Detect which cell encompasses the target text, then output its [x, y] center coordinate. 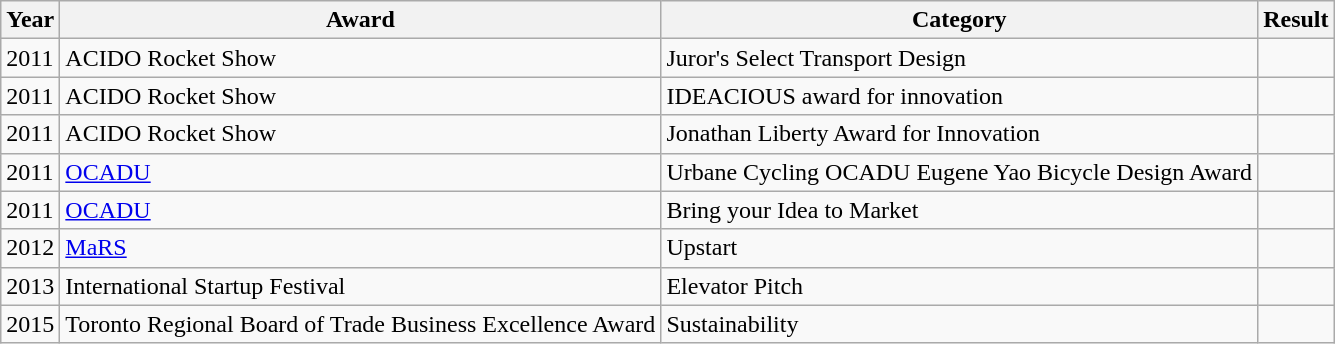
IDEACIOUS award for innovation [960, 96]
Upstart [960, 248]
Year [30, 20]
Sustainability [960, 324]
2013 [30, 286]
Toronto Regional Board of Trade Business Excellence Award [360, 324]
Bring your Idea to Market [960, 210]
International Startup Festival [360, 286]
Category [960, 20]
Award [360, 20]
2015 [30, 324]
Elevator Pitch [960, 286]
Result [1296, 20]
MaRS [360, 248]
2012 [30, 248]
Jonathan Liberty Award for Innovation [960, 134]
Juror's Select Transport Design [960, 58]
Urbane Cycling OCADU Eugene Yao Bicycle Design Award [960, 172]
